Search for the cell housing the specified text and yield its [x, y] center coordinate. 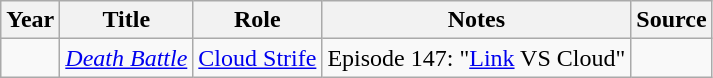
Notes [476, 20]
Death Battle [126, 58]
Source [672, 20]
Year [30, 20]
Title [126, 20]
Role [258, 20]
Episode 147: "Link VS Cloud" [476, 58]
Cloud Strife [258, 58]
